Search for the cell housing the specified text and yield its (x, y) center coordinate. 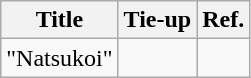
"Natsukoi" (60, 58)
Ref. (224, 20)
Tie-up (158, 20)
Title (60, 20)
